Detect which cell encompasses the target text, then output its (x, y) center coordinate. 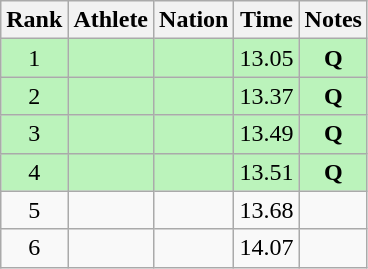
4 (34, 172)
1 (34, 58)
Athlete (111, 20)
2 (34, 96)
13.05 (266, 58)
14.07 (266, 248)
13.51 (266, 172)
Time (266, 20)
3 (34, 134)
Notes (333, 20)
13.68 (266, 210)
13.49 (266, 134)
Nation (194, 20)
Rank (34, 20)
13.37 (266, 96)
5 (34, 210)
6 (34, 248)
